Identify which cell holds the provided text, then report its [X, Y] central coordinate. 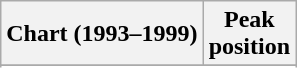
Peak position [249, 34]
Chart (1993–1999) [102, 34]
